From the cell containing the given text, extract its center point as (X, Y) coordinate. 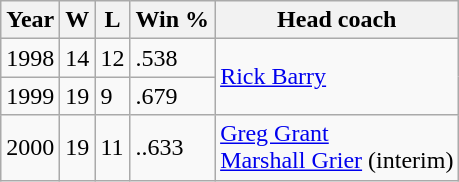
14 (78, 58)
2000 (30, 148)
Greg GrantMarshall Grier (interim) (337, 148)
1998 (30, 58)
W (78, 20)
9 (112, 96)
Win % (172, 20)
11 (112, 148)
.679 (172, 96)
Rick Barry (337, 77)
Year (30, 20)
.538 (172, 58)
L (112, 20)
Head coach (337, 20)
..633 (172, 148)
1999 (30, 96)
12 (112, 58)
